Output the (x, y) coordinate of the center of the cell containing the given text.  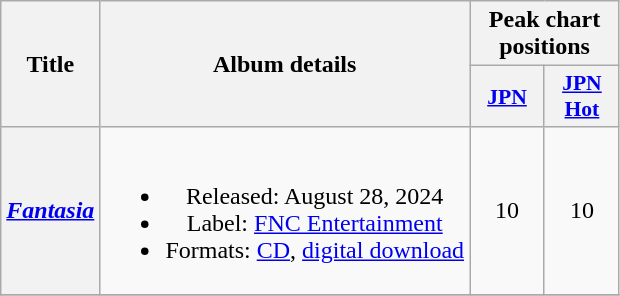
JPNHot (582, 96)
Fantasia (50, 210)
Released: August 28, 2024Label: FNC EntertainmentFormats: CD, digital download (285, 210)
Album details (285, 64)
JPN (508, 96)
Peak chart positions (545, 34)
Title (50, 64)
